Return [X, Y] of the center of cell containing provided text 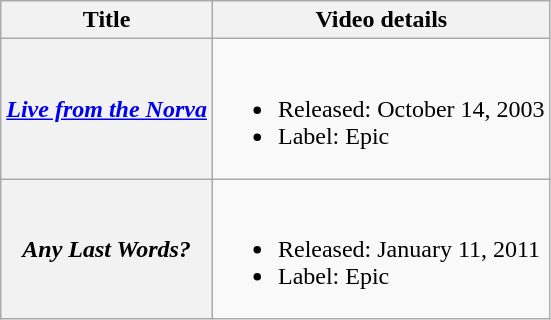
Released: October 14, 2003Label: Epic [381, 109]
Any Last Words? [107, 249]
Title [107, 20]
Video details [381, 20]
Live from the Norva [107, 109]
Released: January 11, 2011Label: Epic [381, 249]
